Capture the cell that displays the provided text and extract its [X, Y] central coordinate. 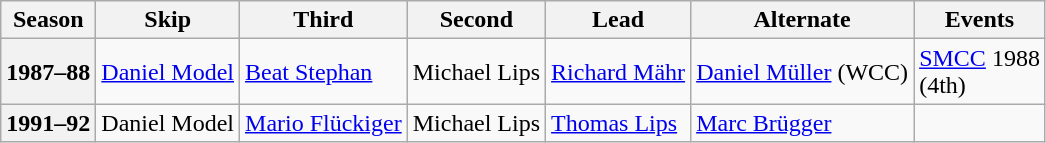
Skip [168, 20]
Season [48, 20]
1987–88 [48, 72]
Mario Flückiger [324, 123]
Lead [618, 20]
SMCC 1988 (4th) [980, 72]
Events [980, 20]
Third [324, 20]
1991–92 [48, 123]
Daniel Müller (WCC) [802, 72]
Thomas Lips [618, 123]
Richard Mähr [618, 72]
Second [476, 20]
Alternate [802, 20]
Beat Stephan [324, 72]
Marc Brügger [802, 123]
